Identify which cell holds the provided text, then report its [X, Y] central coordinate. 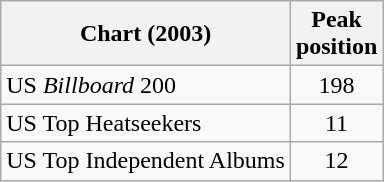
Peakposition [336, 34]
US Top Heatseekers [146, 123]
12 [336, 161]
US Billboard 200 [146, 85]
11 [336, 123]
Chart (2003) [146, 34]
198 [336, 85]
US Top Independent Albums [146, 161]
